Provide the (X, Y) coordinate of the cell's center where the given text is located.  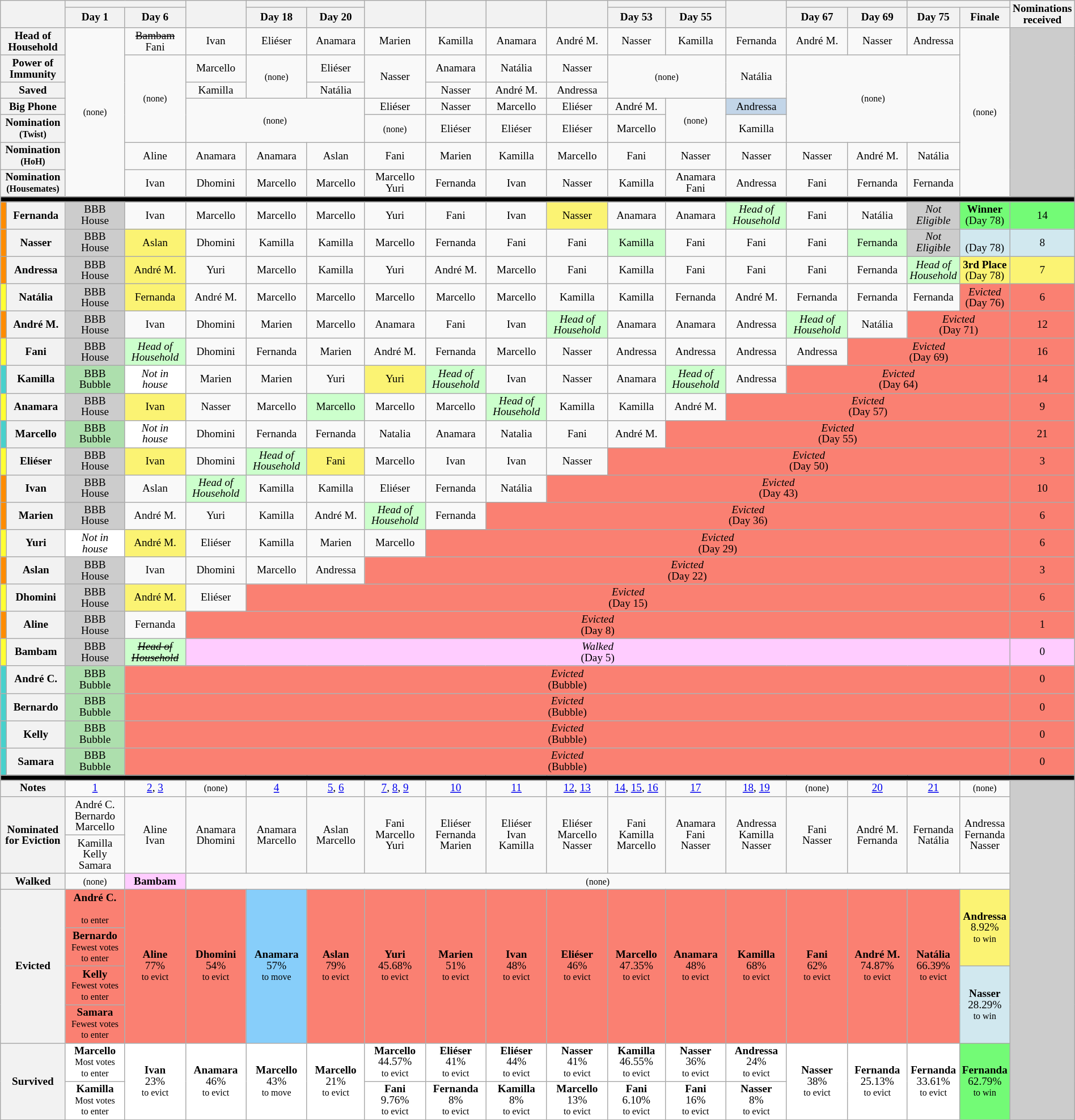
17 (695, 788)
Evicted(Day 55) (837, 434)
EliéserIvanKamilla (516, 835)
AnamaraMarcello (277, 835)
8 (1042, 243)
Anamara46%to evict (215, 1081)
Nomination(HoH) (33, 155)
20 (878, 788)
Evicted(Day 22) (687, 570)
Day 18 (277, 17)
5, 6 (336, 788)
Marcello21%to evict (336, 1081)
Ivan48%to evict (516, 966)
Evicted (33, 966)
André C.BernardoMarcello (95, 816)
Evicted(Day 76) (984, 297)
Evicted(Day 29) (718, 543)
Eliéser41%to evict (456, 1062)
EliéserFernandaMarien (456, 835)
Power ofImmunity (33, 69)
Day 20 (336, 17)
Evicted(Day 64) (898, 379)
Big Phone (33, 107)
André M.Fernanda (878, 835)
Nomination(Housemates) (33, 183)
BernardoFewest votesto enter (95, 947)
Yuri45.68%to evict (395, 966)
11 (516, 788)
André C.to enter (95, 908)
Nasser41%to evict (577, 1062)
Dhomini54%to evict (215, 966)
Nasser36%to evict (695, 1062)
Kelly (36, 734)
Day 67 (816, 17)
Finale (984, 17)
AnamaraDhomini (215, 835)
Aslan79%to evict (336, 966)
Nasser38%to evict (816, 1081)
Day 75 (933, 17)
Nominatedfor Eviction (33, 835)
Eliéser46%to evict (577, 966)
EliéserMarcelloNasser (577, 835)
Fernanda25.13%to evict (878, 1081)
Saved (33, 91)
Day 1 (95, 17)
Nasser8%to evict (756, 1101)
Evicted(Day 8) (598, 625)
FaniKamillaMarcello (636, 835)
KamillaMost votesto enter (95, 1101)
2, 3 (155, 788)
Samara (36, 762)
18, 19 (756, 788)
9 (1042, 407)
Fani62%to evict (816, 966)
Marcello43%to move (277, 1081)
AndressaFernandaNasser (984, 835)
Natália66.39%to evict (933, 966)
Nomination(Twist) (33, 128)
Evicted(Day 69) (929, 352)
16 (1042, 352)
Day 55 (695, 17)
12 (1042, 324)
SamaraFewest votesto enter (95, 1024)
(Day 78) (984, 243)
AnamaraFani (695, 183)
Bernardo (36, 707)
3rd Place(Day 78) (984, 270)
Ivan23%to evict (155, 1081)
Survived (33, 1081)
Andressa24%to evict (756, 1062)
Andressa8.92%to win (984, 928)
AndressaKamillaNasser (756, 835)
Fani16%to evict (695, 1101)
André C. (36, 679)
Evicted(Day 71) (958, 324)
BambamFani (155, 41)
Anamara57%to move (277, 966)
FaniNasser (816, 835)
14, 15, 16 (636, 788)
Day 53 (636, 17)
Nominationsreceived (1042, 14)
4 (277, 788)
Kamilla68%to evict (756, 966)
Kamilla8%to evict (516, 1101)
Marcello13%to evict (577, 1101)
Evicted(Day 57) (867, 407)
Day 69 (878, 17)
Aline77%to evict (155, 966)
Fernanda8%to evict (456, 1101)
Evicted(Day 36) (748, 515)
Nasser28.29%to win (984, 1005)
KamillaKellySamara (95, 854)
Marcello47.35%to evict (636, 966)
Fernanda33.61%to evict (933, 1081)
Anamara48%to evict (695, 966)
Fani9.76%to evict (395, 1101)
AslanMarcello (336, 835)
Notes (33, 788)
MarcelloYuri (395, 183)
Day 6 (155, 17)
7 (1042, 270)
AnamaraFaniNasser (695, 835)
Evicted(Day 15) (628, 598)
Winner(Day 78) (984, 215)
Eliéser44%to evict (516, 1062)
7, 8, 9 (395, 788)
Kamilla46.55%to evict (636, 1062)
FaniMarcelloYuri (395, 835)
Evicted(Day 43) (778, 488)
Fani6.10%to evict (636, 1101)
Walked(Day 5) (598, 652)
Fernanda62.79%to win (984, 1081)
MarcelloMost votesto enter (95, 1062)
12, 13 (577, 788)
AlineIvan (155, 835)
Marcello44.57%to evict (395, 1062)
Marien51%to evict (456, 966)
FernandaNatália (933, 835)
KellyFewest votesto enter (95, 986)
André M.74.87%to evict (878, 966)
Walked (33, 881)
Evicted(Day 50) (809, 461)
